Capture the cell that displays the provided text and extract its [x, y] central coordinate. 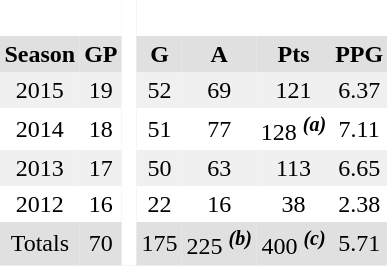
Season [40, 54]
77 [219, 129]
70 [101, 243]
18 [101, 129]
121 [293, 90]
2012 [40, 204]
Pts [293, 54]
51 [160, 129]
38 [293, 204]
50 [160, 168]
52 [160, 90]
2014 [40, 129]
G [160, 54]
Totals [40, 243]
22 [160, 204]
17 [101, 168]
69 [219, 90]
A [219, 54]
63 [219, 168]
GP [101, 54]
175 [160, 243]
2013 [40, 168]
19 [101, 90]
400 (c) [293, 243]
128 (a) [293, 129]
113 [293, 168]
225 (b) [219, 243]
2015 [40, 90]
